Provide the (x, y) coordinate of the cell's center where the given text is located.  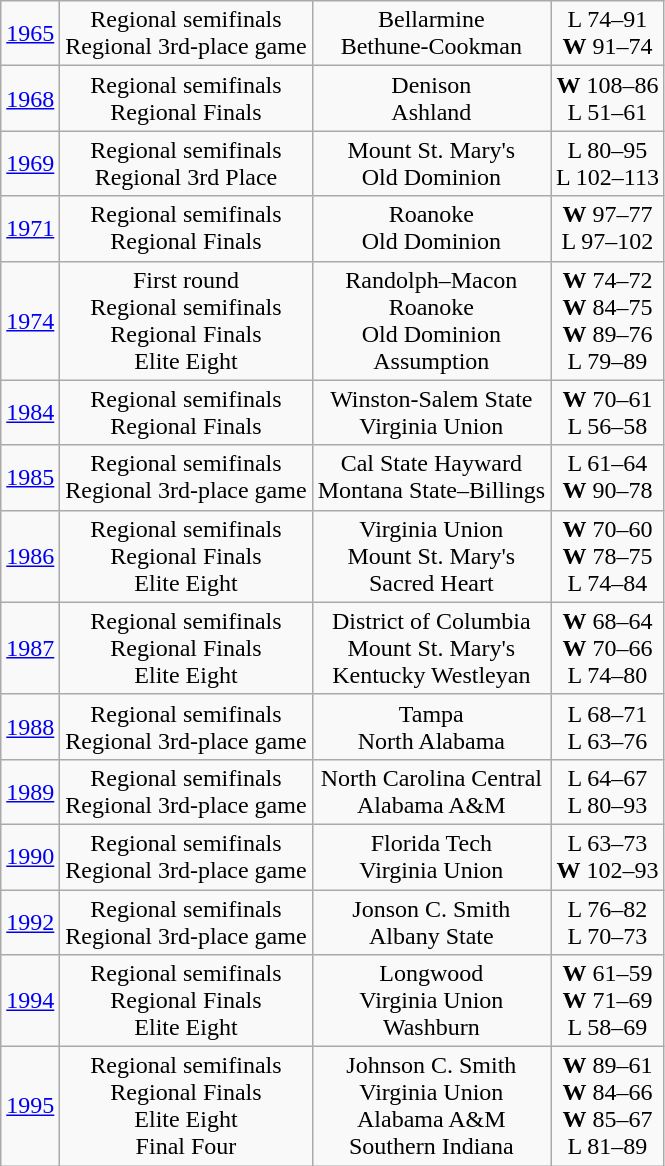
1990 (30, 856)
W 89–61W 84–66W 85–67L 81–89 (607, 1106)
1994 (30, 1001)
1984 (30, 412)
W 61–59W 71–69L 58–69 (607, 1001)
TampaNorth Alabama (431, 726)
1965 (30, 34)
1992 (30, 922)
North Carolina CentralAlabama A&M (431, 792)
W 74–72W 84–75W 89–76L 79–89 (607, 320)
L 68–71L 63–76 (607, 726)
Johnson C. SmithVirginia UnionAlabama A&MSouthern Indiana (431, 1106)
BellarmineBethune-Cookman (431, 34)
1986 (30, 556)
DenisonAshland (431, 98)
Winston-Salem StateVirginia Union (431, 412)
L 80–95L 102–113 (607, 164)
W 108–86L 51–61 (607, 98)
Randolph–MaconRoanokeOld DominionAssumption (431, 320)
L 63–73W 102–93 (607, 856)
1987 (30, 648)
1989 (30, 792)
1974 (30, 320)
L 61–64W 90–78 (607, 478)
W 68–64W 70–66L 74–80 (607, 648)
1995 (30, 1106)
1985 (30, 478)
District of ColumbiaMount St. Mary'sKentucky Westleyan (431, 648)
L 74–91W 91–74 (607, 34)
1988 (30, 726)
Jonson C. SmithAlbany State (431, 922)
LongwoodVirginia UnionWashburn (431, 1001)
Mount St. Mary'sOld Dominion (431, 164)
Regional semifinalsRegional 3rd Place (186, 164)
1971 (30, 228)
1968 (30, 98)
First roundRegional semifinalsRegional FinalsElite Eight (186, 320)
W 70–61L 56–58 (607, 412)
W 70–60W 78–75L 74–84 (607, 556)
W 97–77L 97–102 (607, 228)
L 64–67L 80–93 (607, 792)
L 76–82L 70–73 (607, 922)
Regional semifinalsRegional FinalsElite EightFinal Four (186, 1106)
RoanokeOld Dominion (431, 228)
Florida TechVirginia Union (431, 856)
1969 (30, 164)
Virginia UnionMount St. Mary'sSacred Heart (431, 556)
Cal State HaywardMontana State–Billings (431, 478)
